Pinpoint the cell where the given text exists, returning its (X, Y) midpoint coordinate. 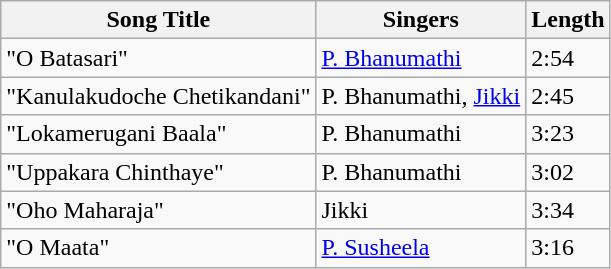
"Oho Maharaja" (158, 210)
Length (568, 20)
Jikki (421, 210)
3:02 (568, 172)
"O Maata" (158, 248)
3:34 (568, 210)
"O Batasari" (158, 58)
"Lokamerugani Baala" (158, 134)
"Uppakara Chinthaye" (158, 172)
3:16 (568, 248)
P. Bhanumathi, Jikki (421, 96)
"Kanulakudoche Chetikandani" (158, 96)
3:23 (568, 134)
2:45 (568, 96)
Song Title (158, 20)
2:54 (568, 58)
P. Susheela (421, 248)
Singers (421, 20)
